Provide the [X, Y] coordinate of the cell's center where the given text is located.  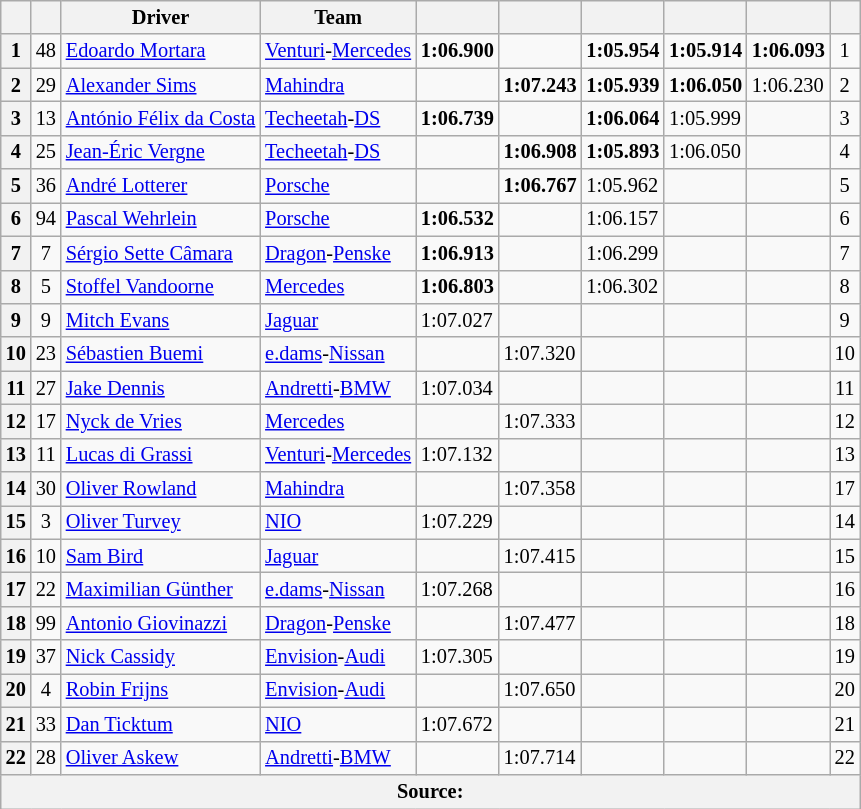
Jake Dennis [160, 388]
30 [46, 489]
1:05.939 [622, 85]
Team [338, 17]
Jean-Éric Vergne [160, 152]
Dan Ticktum [160, 724]
Stoffel Vandoorne [160, 287]
1:06.900 [458, 51]
1:07.672 [458, 724]
Oliver Rowland [160, 489]
1:07.034 [458, 388]
Nyck de Vries [160, 421]
1:07.358 [540, 489]
Nick Cassidy [160, 657]
Source: [430, 791]
1:07.477 [540, 623]
1:06.230 [788, 85]
1:06.913 [458, 253]
1:07.650 [540, 690]
Maximilian Günther [160, 589]
27 [46, 388]
1:07.132 [458, 455]
1:05.999 [706, 118]
Antonio Giovinazzi [160, 623]
1:06.299 [622, 253]
1:07.333 [540, 421]
1:07.268 [458, 589]
33 [46, 724]
1:05.893 [622, 152]
Edoardo Mortara [160, 51]
1:06.767 [540, 186]
1:06.302 [622, 287]
1:07.320 [540, 354]
1:05.914 [706, 51]
23 [46, 354]
Robin Frijns [160, 690]
Sam Bird [160, 556]
Sérgio Sette Câmara [160, 253]
Sébastien Buemi [160, 354]
1:07.305 [458, 657]
1:07.714 [540, 758]
1:06.803 [458, 287]
1:05.954 [622, 51]
1:07.415 [540, 556]
1:06.093 [788, 51]
29 [46, 85]
1:06.064 [622, 118]
1:06.908 [540, 152]
António Félix da Costa [160, 118]
37 [46, 657]
Driver [160, 17]
André Lotterer [160, 186]
94 [46, 219]
1:06.739 [458, 118]
1:07.229 [458, 522]
Oliver Turvey [160, 522]
Alexander Sims [160, 85]
25 [46, 152]
36 [46, 186]
99 [46, 623]
Oliver Askew [160, 758]
28 [46, 758]
48 [46, 51]
1:06.532 [458, 219]
1:06.157 [622, 219]
Lucas di Grassi [160, 455]
1:07.243 [540, 85]
Mitch Evans [160, 320]
Pascal Wehrlein [160, 219]
1:05.962 [622, 186]
1:07.027 [458, 320]
